Extract the [x, y] coordinate from the center of the cell holding the provided text.  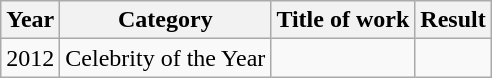
2012 [30, 58]
Title of work [343, 20]
Celebrity of the Year [166, 58]
Year [30, 20]
Result [453, 20]
Category [166, 20]
